Scan for the cell matching the given text and deliver its (X, Y) coordinate at center. 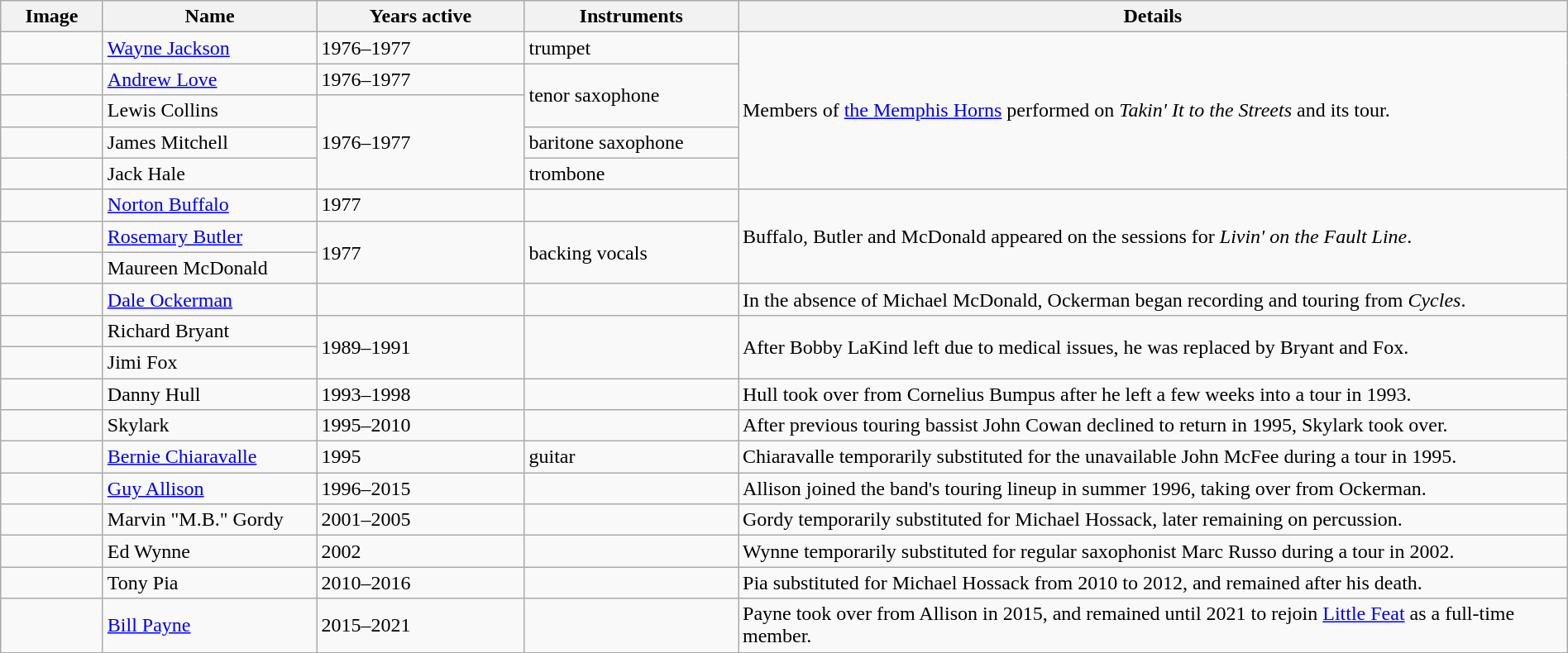
Years active (420, 17)
Guy Allison (210, 489)
guitar (632, 457)
Payne took over from Allison in 2015, and remained until 2021 to rejoin Little Feat as a full-time member. (1153, 625)
2002 (420, 551)
Bill Payne (210, 625)
In the absence of Michael McDonald, Ockerman began recording and touring from Cycles. (1153, 299)
Tony Pia (210, 583)
After previous touring bassist John Cowan declined to return in 1995, Skylark took over. (1153, 426)
2015–2021 (420, 625)
Rosemary Butler (210, 236)
trombone (632, 174)
1996–2015 (420, 489)
Details (1153, 17)
Pia substituted for Michael Hossack from 2010 to 2012, and remained after his death. (1153, 583)
Danny Hull (210, 394)
James Mitchell (210, 142)
Maureen McDonald (210, 268)
Marvin "M.B." Gordy (210, 520)
Wynne temporarily substituted for regular saxophonist Marc Russo during a tour in 2002. (1153, 551)
Richard Bryant (210, 331)
Wayne Jackson (210, 48)
1995 (420, 457)
Norton Buffalo (210, 205)
Jack Hale (210, 174)
tenor saxophone (632, 95)
Jimi Fox (210, 362)
baritone saxophone (632, 142)
1993–1998 (420, 394)
Hull took over from Cornelius Bumpus after he left a few weeks into a tour in 1993. (1153, 394)
2010–2016 (420, 583)
Chiaravalle temporarily substituted for the unavailable John McFee during a tour in 1995. (1153, 457)
backing vocals (632, 252)
Gordy temporarily substituted for Michael Hossack, later remaining on percussion. (1153, 520)
Skylark (210, 426)
Allison joined the band's touring lineup in summer 1996, taking over from Ockerman. (1153, 489)
After Bobby LaKind left due to medical issues, he was replaced by Bryant and Fox. (1153, 346)
trumpet (632, 48)
Dale Ockerman (210, 299)
Ed Wynne (210, 551)
Buffalo, Butler and McDonald appeared on the sessions for Livin' on the Fault Line. (1153, 236)
Bernie Chiaravalle (210, 457)
Name (210, 17)
Lewis Collins (210, 111)
1995–2010 (420, 426)
1989–1991 (420, 346)
Andrew Love (210, 79)
Members of the Memphis Horns performed on Takin' It to the Streets and its tour. (1153, 111)
2001–2005 (420, 520)
Instruments (632, 17)
Image (52, 17)
